Return the [x, y] coordinate for the center point of the cell that contains the specified text.  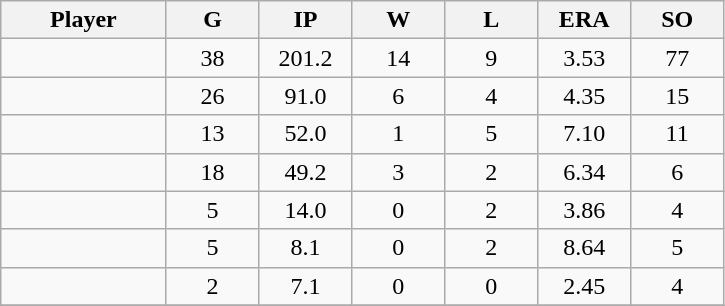
49.2 [306, 172]
9 [492, 58]
38 [212, 58]
91.0 [306, 96]
W [398, 20]
4.35 [584, 96]
IP [306, 20]
Player [84, 20]
26 [212, 96]
ERA [584, 20]
2.45 [584, 286]
8.64 [584, 248]
18 [212, 172]
1 [398, 134]
6.34 [584, 172]
7.10 [584, 134]
SO [678, 20]
3.53 [584, 58]
14.0 [306, 210]
3 [398, 172]
77 [678, 58]
52.0 [306, 134]
G [212, 20]
7.1 [306, 286]
11 [678, 134]
3.86 [584, 210]
14 [398, 58]
8.1 [306, 248]
L [492, 20]
201.2 [306, 58]
13 [212, 134]
15 [678, 96]
